Output the (X, Y) coordinate of the center of the cell containing the given text.  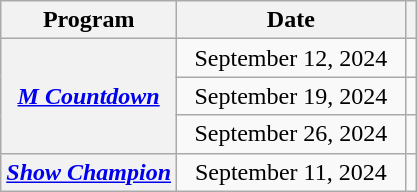
M Countdown (89, 96)
Program (89, 20)
Date (292, 20)
Show Champion (89, 172)
September 12, 2024 (292, 58)
September 11, 2024 (292, 172)
September 19, 2024 (292, 96)
September 26, 2024 (292, 134)
